Capture the cell that displays the provided text and extract its [X, Y] central coordinate. 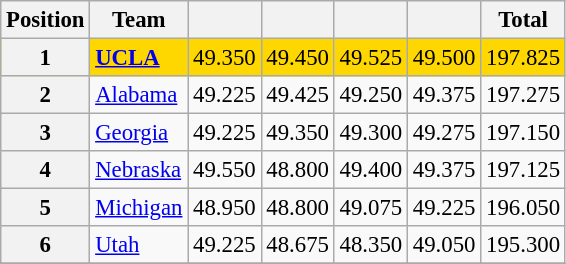
195.300 [524, 245]
197.825 [524, 58]
49.450 [298, 58]
48.350 [370, 245]
197.150 [524, 133]
49.500 [444, 58]
Team [139, 20]
6 [46, 245]
UCLA [139, 58]
49.050 [444, 245]
Michigan [139, 208]
48.675 [298, 245]
Utah [139, 245]
197.125 [524, 170]
5 [46, 208]
Georgia [139, 133]
49.275 [444, 133]
49.075 [370, 208]
49.250 [370, 95]
49.550 [224, 170]
3 [46, 133]
2 [46, 95]
Total [524, 20]
Nebraska [139, 170]
196.050 [524, 208]
197.275 [524, 95]
Alabama [139, 95]
49.525 [370, 58]
4 [46, 170]
49.400 [370, 170]
49.425 [298, 95]
Position [46, 20]
49.300 [370, 133]
1 [46, 58]
48.950 [224, 208]
